From the cell containing the given text, extract its center point as (X, Y) coordinate. 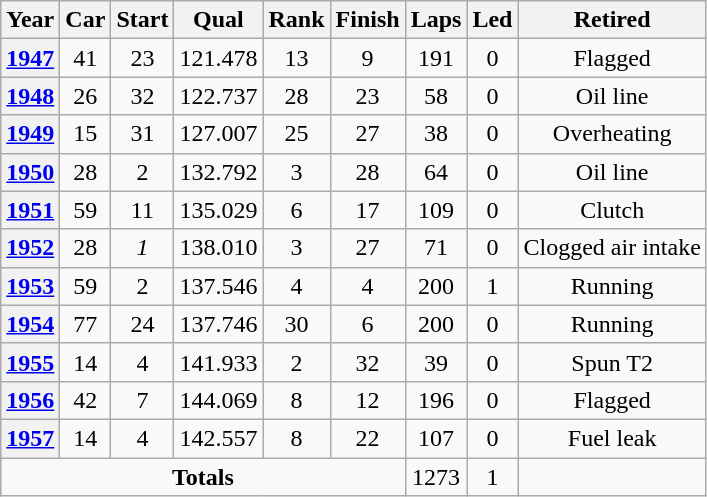
1955 (30, 362)
30 (296, 324)
1950 (30, 172)
141.933 (218, 362)
26 (86, 96)
1949 (30, 134)
Car (86, 20)
Clutch (612, 210)
1952 (30, 248)
1957 (30, 438)
24 (142, 324)
1273 (436, 477)
Clogged air intake (612, 248)
39 (436, 362)
Start (142, 20)
191 (436, 58)
1951 (30, 210)
22 (368, 438)
Led (492, 20)
Finish (368, 20)
15 (86, 134)
1954 (30, 324)
1947 (30, 58)
121.478 (218, 58)
25 (296, 134)
12 (368, 400)
196 (436, 400)
42 (86, 400)
Totals (203, 477)
Rank (296, 20)
1948 (30, 96)
1956 (30, 400)
Spun T2 (612, 362)
41 (86, 58)
71 (436, 248)
Retired (612, 20)
58 (436, 96)
13 (296, 58)
Overheating (612, 134)
107 (436, 438)
135.029 (218, 210)
77 (86, 324)
144.069 (218, 400)
122.737 (218, 96)
7 (142, 400)
Qual (218, 20)
9 (368, 58)
142.557 (218, 438)
1953 (30, 286)
Laps (436, 20)
132.792 (218, 172)
Fuel leak (612, 438)
Year (30, 20)
109 (436, 210)
137.746 (218, 324)
38 (436, 134)
31 (142, 134)
127.007 (218, 134)
137.546 (218, 286)
11 (142, 210)
138.010 (218, 248)
64 (436, 172)
17 (368, 210)
